Detect which cell encompasses the target text, then output its [x, y] center coordinate. 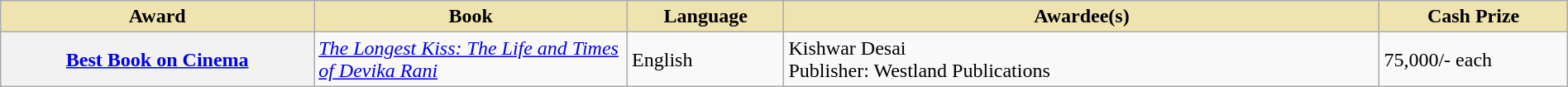
Book [471, 17]
Award [157, 17]
Cash Prize [1474, 17]
Best Book on Cinema [157, 60]
75,000/- each [1474, 60]
Awardee(s) [1082, 17]
The Longest Kiss: The Life and Times of Devika Rani [471, 60]
Kishwar DesaiPublisher: Westland Publications [1082, 60]
English [706, 60]
Language [706, 17]
